Determine the (x, y) coordinate at the center of the cell enclosing the given text.  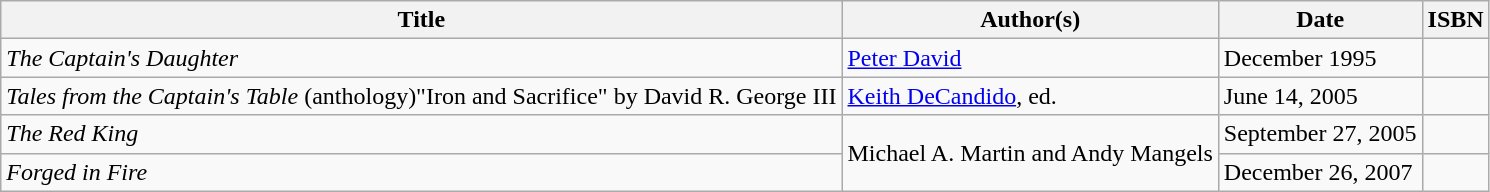
September 27, 2005 (1320, 134)
Michael A. Martin and Andy Mangels (1030, 153)
Tales from the Captain's Table (anthology)"Iron and Sacrifice" by David R. George III (422, 96)
December 1995 (1320, 58)
Date (1320, 20)
December 26, 2007 (1320, 172)
Title (422, 20)
The Red King (422, 134)
The Captain's Daughter (422, 58)
June 14, 2005 (1320, 96)
Peter David (1030, 58)
ISBN (1456, 20)
Keith DeCandido, ed. (1030, 96)
Forged in Fire (422, 172)
Author(s) (1030, 20)
